Return (x, y) of the center of cell containing provided text 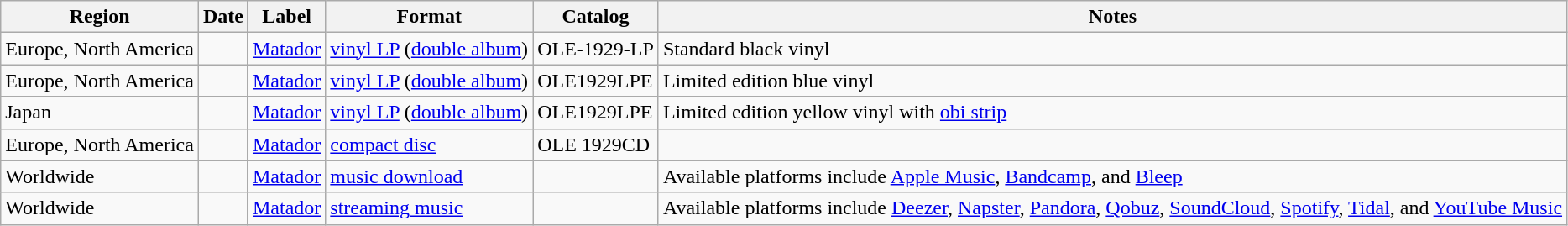
Standard black vinyl (1112, 49)
OLE 1929CD (596, 145)
OLE-1929-LP (596, 49)
Limited edition yellow vinyl with obi strip (1112, 113)
Label (286, 17)
Region (100, 17)
streaming music (430, 208)
Available platforms include Apple Music, Bandcamp, and Bleep (1112, 176)
Format (430, 17)
Available platforms include Deezer, Napster, Pandora, Qobuz, SoundCloud, Spotify, Tidal, and YouTube Music (1112, 208)
Japan (100, 113)
Date (223, 17)
Notes (1112, 17)
Limited edition blue vinyl (1112, 81)
compact disc (430, 145)
Catalog (596, 17)
music download (430, 176)
